Identify which cell holds the provided text, then report its (X, Y) central coordinate. 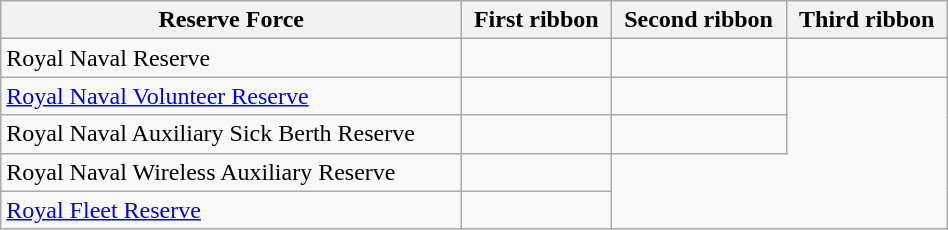
Second ribbon (699, 20)
Reserve Force (232, 20)
First ribbon (536, 20)
Third ribbon (866, 20)
Royal Naval Auxiliary Sick Berth Reserve (232, 134)
Royal Fleet Reserve (232, 210)
Royal Naval Reserve (232, 58)
Royal Naval Wireless Auxiliary Reserve (232, 172)
Royal Naval Volunteer Reserve (232, 96)
